Search for the cell housing the specified text and yield its [x, y] center coordinate. 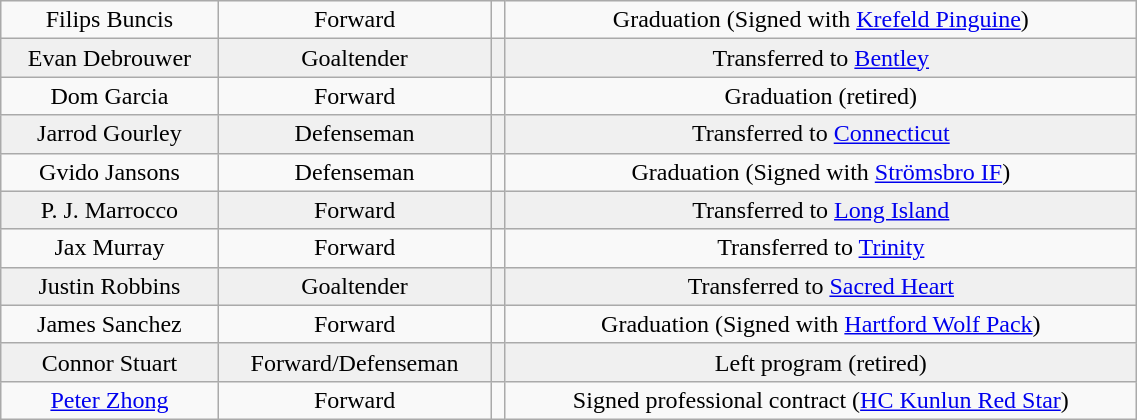
Peter Zhong [110, 400]
Evan Debrouwer [110, 58]
Left program (retired) [821, 362]
Transferred to Sacred Heart [821, 286]
Graduation (Signed with Hartford Wolf Pack) [821, 324]
Transferred to Long Island [821, 210]
Justin Robbins [110, 286]
Forward/Defenseman [354, 362]
Gvido Jansons [110, 172]
Graduation (retired) [821, 96]
Connor Stuart [110, 362]
Transferred to Bentley [821, 58]
P. J. Marrocco [110, 210]
James Sanchez [110, 324]
Transferred to Trinity [821, 248]
Transferred to Connecticut [821, 134]
Jax Murray [110, 248]
Graduation (Signed with Strömsbro IF) [821, 172]
Jarrod Gourley [110, 134]
Graduation (Signed with Krefeld Pinguine) [821, 20]
Filips Buncis [110, 20]
Dom Garcia [110, 96]
Signed professional contract (HC Kunlun Red Star) [821, 400]
